Identify which cell holds the provided text, then report its (X, Y) central coordinate. 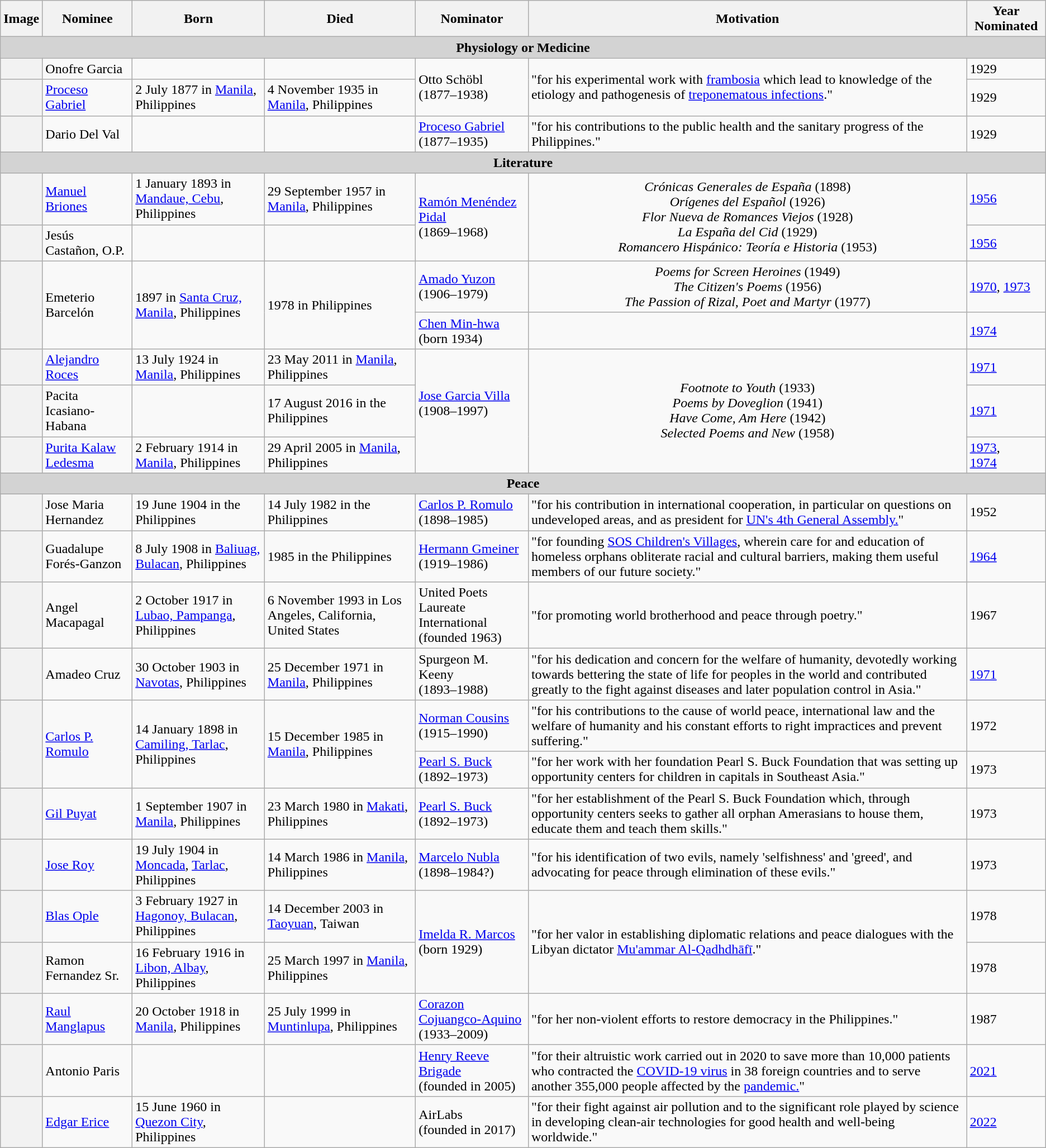
Pacita Icasiano-Habana (87, 411)
"for promoting world brotherhood and peace through poetry." (748, 616)
29 April 2005 in Manila, Philippines (340, 455)
Dario Del Val (87, 134)
Ramon Fernandez Sr. (87, 968)
15 December 1985 in Manila, Philippines (340, 744)
1974 (1006, 331)
14 July 1982 in the Philippines (340, 513)
Carlos P. Romulo (87, 744)
1964 (1006, 556)
Marcelo Nubla (1898–1984?) (472, 865)
Motivation (748, 19)
"for his contribution in international cooperation, in particular on questions on undeveloped areas, and as president for UN's 4th General Assembly." (748, 513)
23 May 2011 in Manila, Philippines (340, 366)
Guadalupe Forés-Ganzon (87, 556)
4 November 1935 in Manila, Philippines (340, 97)
"for his contributions to the public health and the sanitary progress of the Philippines." (748, 134)
Nominator (472, 19)
14 January 1898 in Camiling, Tarlac, Philippines (199, 744)
Amado Yuzon (1906–1979) (472, 287)
Jose Maria Hernandez (87, 513)
1973,1974 (1006, 455)
1952 (1006, 513)
Onofre Garcia (87, 69)
1 January 1893 in Mandaue, Cebu, Philippines (199, 199)
Chen Min-hwa (born 1934) (472, 331)
Nominee (87, 19)
Raul Manglapus (87, 1019)
Footnote to Youth (1933)Poems by Doveglion (1941)Have Come, Am Here (1942)Selected Poems and New (1958) (748, 411)
"for her work with her foundation Pearl S. Buck Foundation that was setting up opportunity centers for children in capitals in Southeast Asia." (748, 770)
Henry Reeve Brigade(founded in 2005) (472, 1070)
1972 (1006, 726)
Imelda R. Marcos (born 1929) (472, 942)
30 October 1903 in Navotas, Philippines (199, 674)
Amadeo Cruz (87, 674)
8 July 1908 in Baliuag, Bulacan, Philippines (199, 556)
3 February 1927 in Hagonoy, Bulacan, Philippines (199, 916)
Literature (523, 163)
Gil Puyat (87, 813)
Year Nominated (1006, 19)
1 September 1907 in Manila, Philippines (199, 813)
19 July 1904 in Moncada, Tarlac, Philippines (199, 865)
25 July 1999 in Muntinlupa, Philippines (340, 1019)
29 September 1957 in Manila, Philippines (340, 199)
Edgar Erice (87, 1122)
Jose Garcia Villa (1908–1997) (472, 411)
14 March 1986 in Manila, Philippines (340, 865)
Norman Cousins (1915–1990) (472, 726)
Angel Macapagal (87, 616)
1978 in Philippines (340, 305)
Jose Roy (87, 865)
6 November 1993 in Los Angeles, California, United States (340, 616)
1967 (1006, 616)
Peace (523, 484)
2 February 1914 in Manila, Philippines (199, 455)
15 June 1960 in Quezon City, Philippines (199, 1122)
2022 (1006, 1122)
Physiology or Medicine (523, 47)
16 February 1916 in Libon, Albay, Philippines (199, 968)
1970, 1973 (1006, 287)
1985 in the Philippines (340, 556)
25 December 1971 in Manila, Philippines (340, 674)
Corazon Cojuangco-Aquino (1933–2009) (472, 1019)
Emeterio Barcelón (87, 305)
Otto Schöbl (1877–1938) (472, 87)
Spurgeon M. Keeny (1893–1988) (472, 674)
2021 (1006, 1070)
Alejandro Roces (87, 366)
United Poets Laureate International (founded 1963) (472, 616)
Born (199, 19)
Image (21, 19)
Purita Kalaw Ledesma (87, 455)
1987 (1006, 1019)
Proceso Gabriel (87, 97)
Manuel Briones (87, 199)
19 June 1904 in the Philippines (199, 513)
Antonio Paris (87, 1070)
Poems for Screen Heroines (1949)The Citizen's Poems (1956)The Passion of Rizal, Poet and Martyr (1977) (748, 287)
"for her non-violent efforts to restore democracy in the Philippines." (748, 1019)
"for her valor in establishing diplomatic relations and peace dialogues with the Libyan dictator Mu'ammar Al-Qadhdhāfī." (748, 942)
17 August 2016 in the Philippines (340, 411)
AirLabs(founded in 2017) (472, 1122)
Blas Ople (87, 916)
Jesús Castañon, O.P. (87, 242)
"for his identification of two evils, namely 'selfishness' and 'greed', and advocating for peace through elimination of these evils." (748, 865)
Hermann Gmeiner (1919–1986) (472, 556)
20 October 1918 in Manila, Philippines (199, 1019)
14 December 2003 in Taoyuan, Taiwan (340, 916)
Proceso Gabriel (1877–1935) (472, 134)
25 March 1997 in Manila, Philippines (340, 968)
1897 in Santa Cruz, Manila, Philippines (199, 305)
Carlos P. Romulo (1898–1985) (472, 513)
13 July 1924 in Manila, Philippines (199, 366)
23 March 1980 in Makati, Philippines (340, 813)
2 October 1917 in Lubao, Pampanga, Philippines (199, 616)
2 July 1877 in Manila, Philippines (199, 97)
Ramón Menéndez Pidal (1869–1968) (472, 217)
Died (340, 19)
"for his experimental work with frambosia which lead to knowledge of the etiology and pathogenesis of treponematous infections." (748, 87)
